Identify which cell holds the provided text, then report its [X, Y] central coordinate. 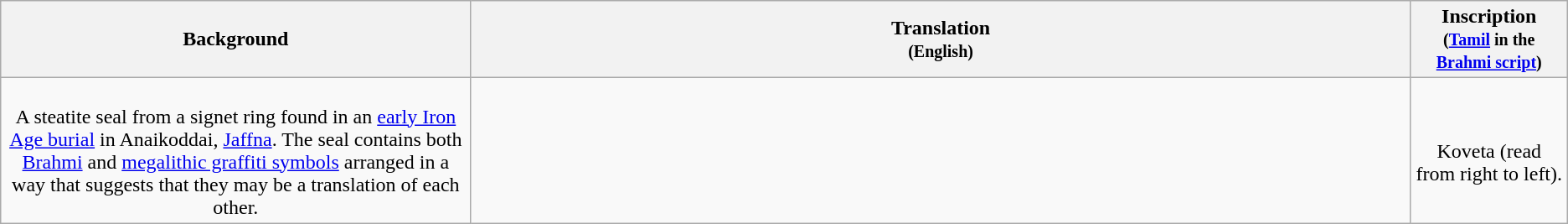
Koveta (read from right to left). [1489, 151]
Inscription(Tamil in the Brahmi script) [1489, 39]
Translation(English) [941, 39]
Background [236, 39]
